Return (X, Y) of the center of cell containing provided text 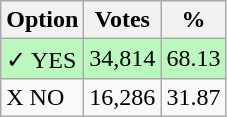
Votes (122, 20)
31.87 (194, 97)
34,814 (122, 59)
Option (42, 20)
X NO (42, 97)
16,286 (122, 97)
68.13 (194, 59)
✓ YES (42, 59)
% (194, 20)
